Capture the cell that displays the provided text and extract its [X, Y] central coordinate. 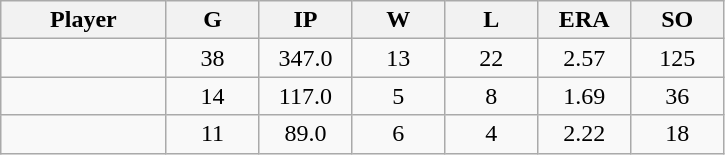
ERA [584, 20]
117.0 [306, 96]
125 [678, 58]
22 [492, 58]
1.69 [584, 96]
IP [306, 20]
W [398, 20]
89.0 [306, 134]
11 [212, 134]
L [492, 20]
13 [398, 58]
347.0 [306, 58]
2.22 [584, 134]
18 [678, 134]
36 [678, 96]
8 [492, 96]
38 [212, 58]
14 [212, 96]
SO [678, 20]
4 [492, 134]
2.57 [584, 58]
G [212, 20]
5 [398, 96]
6 [398, 134]
Player [84, 20]
